Find where the given text appears and provide that cell's center as [x, y] coordinate. 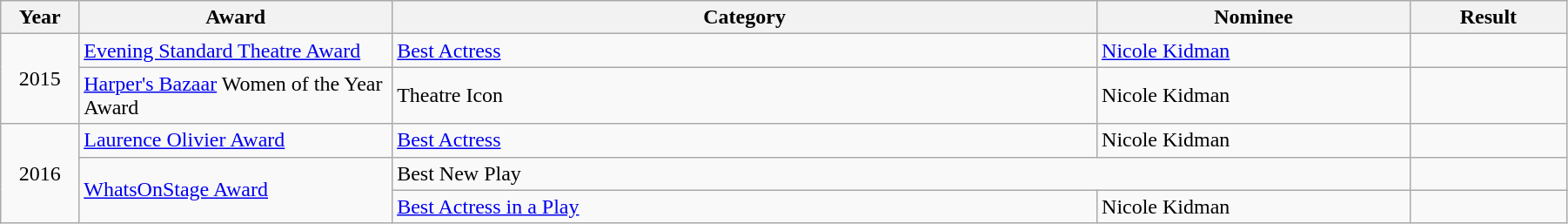
Theatre Icon [745, 96]
Result [1488, 17]
Nominee [1254, 17]
Evening Standard Theatre Award [236, 51]
Category [745, 17]
WhatsOnStage Award [236, 190]
Harper's Bazaar Women of the Year Award [236, 96]
2016 [40, 173]
Year [40, 17]
Best New Play [901, 173]
Award [236, 17]
2015 [40, 78]
Laurence Olivier Award [236, 140]
Best Actress in a Play [745, 207]
